Find where the given text appears and provide that cell's center as [X, Y] coordinate. 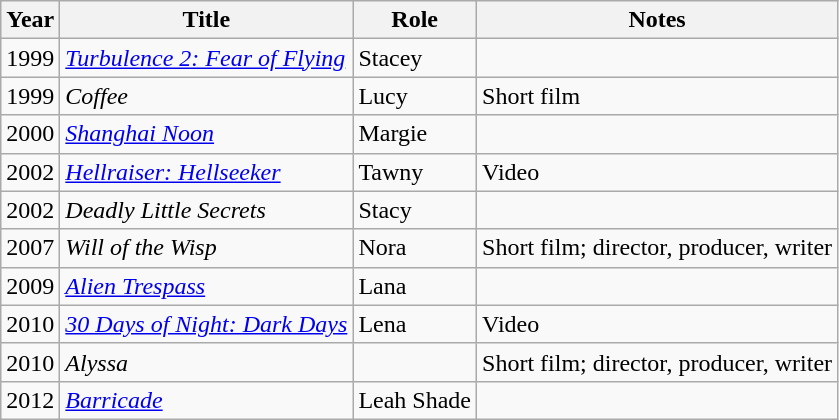
2000 [30, 134]
Tawny [415, 172]
Stacy [415, 210]
Year [30, 20]
Coffee [206, 96]
2012 [30, 400]
Lucy [415, 96]
Margie [415, 134]
Lena [415, 324]
Title [206, 20]
Leah Shade [415, 400]
Stacey [415, 58]
Shanghai Noon [206, 134]
Barricade [206, 400]
Role [415, 20]
Turbulence 2: Fear of Flying [206, 58]
2007 [30, 248]
Notes [658, 20]
2009 [30, 286]
Will of the Wisp [206, 248]
30 Days of Night: Dark Days [206, 324]
Nora [415, 248]
Hellraiser: Hellseeker [206, 172]
Alien Trespass [206, 286]
Lana [415, 286]
Short film [658, 96]
Deadly Little Secrets [206, 210]
Alyssa [206, 362]
